Capture the cell that displays the provided text and extract its (X, Y) central coordinate. 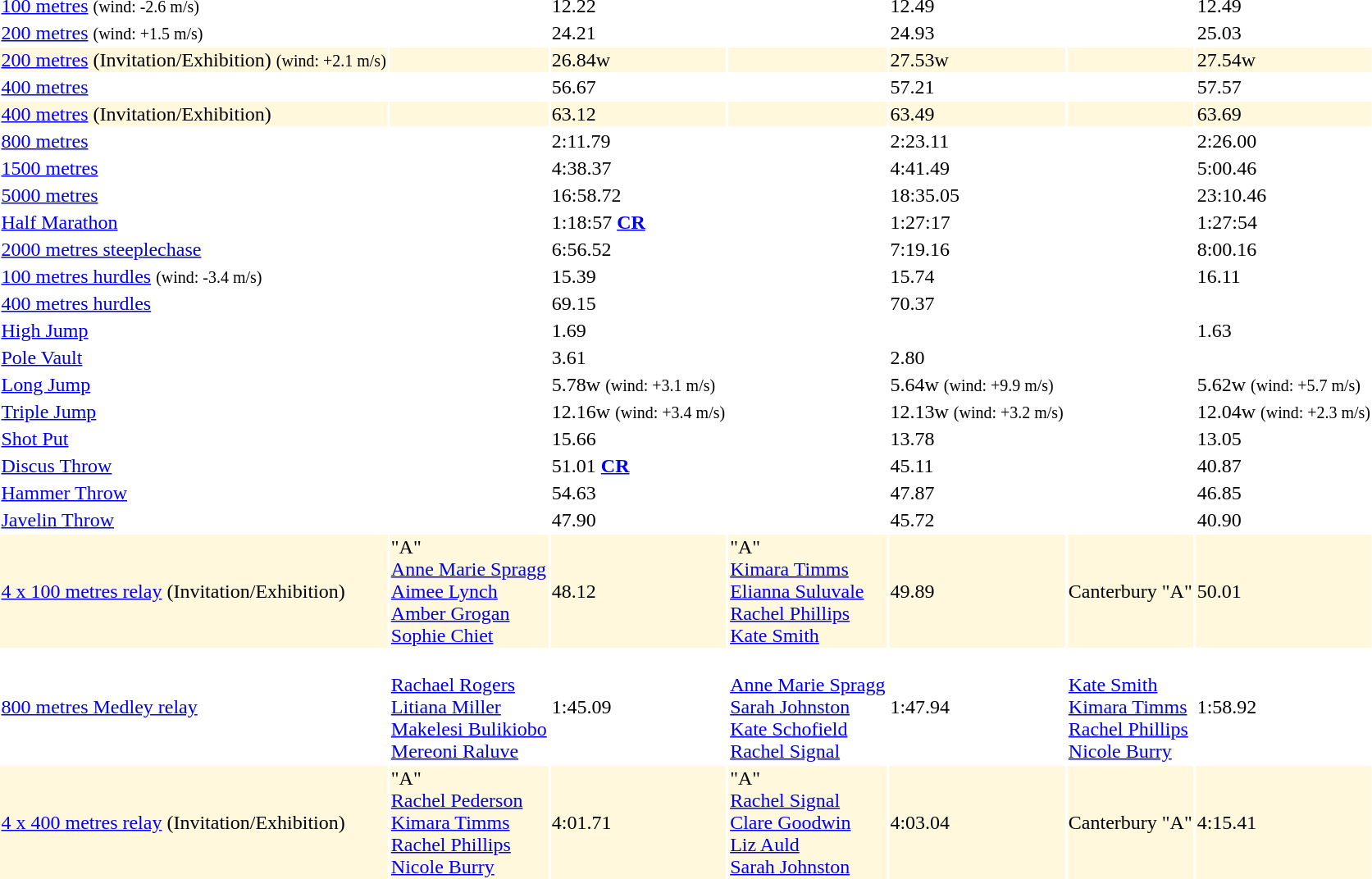
4:15.41 (1283, 822)
69.15 (638, 303)
5.78w (wind: +3.1 m/s) (638, 385)
"A" Rachel Signal Clare Goodwin Liz Auld Sarah Johnston (808, 822)
1:18:57 CR (638, 222)
400 metres (194, 87)
70.37 (977, 303)
23:10.46 (1283, 195)
27.53w (977, 60)
1:27:54 (1283, 222)
High Jump (194, 330)
1:58.92 (1283, 707)
57.57 (1283, 87)
26.84w (638, 60)
5:00.46 (1283, 168)
2:26.00 (1283, 141)
40.87 (1283, 466)
24.21 (638, 33)
25.03 (1283, 33)
45.72 (977, 520)
400 metres hurdles (194, 303)
12.16w (wind: +3.4 m/s) (638, 412)
15.74 (977, 276)
1.63 (1283, 330)
Long Jump (194, 385)
2:11.79 (638, 141)
7:19.16 (977, 249)
13.05 (1283, 439)
1:27:17 (977, 222)
5000 metres (194, 195)
4 x 100 metres relay (Invitation/Exhibition) (194, 591)
46.85 (1283, 493)
Javelin Throw (194, 520)
"A" Kimara Timms Elianna Suluvale Rachel Phillips Kate Smith (808, 591)
57.21 (977, 87)
49.89 (977, 591)
18:35.05 (977, 195)
15.66 (638, 439)
4:03.04 (977, 822)
Discus Throw (194, 466)
51.01 CR (638, 466)
1:47.94 (977, 707)
54.63 (638, 493)
6:56.52 (638, 249)
1:45.09 (638, 707)
63.69 (1283, 114)
12.04w (wind: +2.3 m/s) (1283, 412)
Triple Jump (194, 412)
"A" Anne Marie Spragg Aimee Lynch Amber Grogan Sophie Chiet (469, 591)
2:23.11 (977, 141)
1500 metres (194, 168)
63.12 (638, 114)
Pole Vault (194, 358)
Anne Marie Spragg Sarah Johnston Kate Schofield Rachel Signal (808, 707)
24.93 (977, 33)
8:00.16 (1283, 249)
200 metres (wind: +1.5 m/s) (194, 33)
Shot Put (194, 439)
16.11 (1283, 276)
48.12 (638, 591)
40.90 (1283, 520)
1.69 (638, 330)
4:01.71 (638, 822)
2000 metres steeplechase (194, 249)
56.67 (638, 87)
4:41.49 (977, 168)
45.11 (977, 466)
4:38.37 (638, 168)
Rachael Rogers Litiana Miller Makelesi Bulikiobo Mereoni Raluve (469, 707)
16:58.72 (638, 195)
5.64w (wind: +9.9 m/s) (977, 385)
3.61 (638, 358)
Half Marathon (194, 222)
63.49 (977, 114)
Kate Smith Kimara Timms Rachel Phillips Nicole Burry (1130, 707)
"A" Rachel Pederson Kimara Timms Rachel Phillips Nicole Burry (469, 822)
27.54w (1283, 60)
800 metres Medley relay (194, 707)
100 metres hurdles (wind: -3.4 m/s) (194, 276)
15.39 (638, 276)
47.90 (638, 520)
Hammer Throw (194, 493)
12.13w (wind: +3.2 m/s) (977, 412)
400 metres (Invitation/Exhibition) (194, 114)
4 x 400 metres relay (Invitation/Exhibition) (194, 822)
47.87 (977, 493)
2.80 (977, 358)
13.78 (977, 439)
50.01 (1283, 591)
800 metres (194, 141)
5.62w (wind: +5.7 m/s) (1283, 385)
200 metres (Invitation/Exhibition) (wind: +2.1 m/s) (194, 60)
